Provide the (x, y) coordinate of the cell's center where the given text is located.  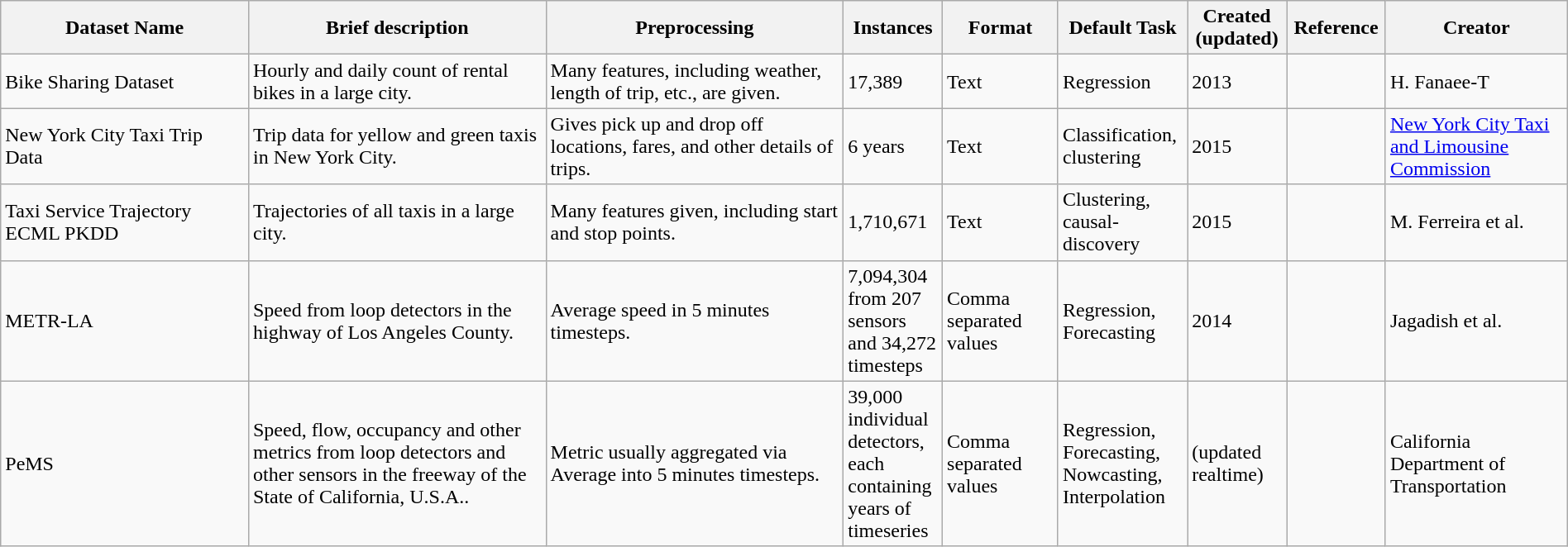
Metric usually aggregated via Average into 5 minutes timesteps. (695, 464)
Average speed in 5 minutes timesteps. (695, 321)
Clustering, causal-discovery (1122, 222)
Instances (893, 28)
Speed, flow, occupancy and other metrics from loop detectors and other sensors in the freeway of the State of California, U.S.A.. (397, 464)
Speed from loop detectors in the highway of Los Angeles County. (397, 321)
Regression, Forecasting, Nowcasting, Interpolation (1122, 464)
PeMS (125, 464)
Format (1001, 28)
Taxi Service Trajectory ECML PKDD (125, 222)
1,710,671 (893, 222)
New York City Taxi and Limousine Commission (1476, 146)
Brief description (397, 28)
Trajectories of all taxis in a large city. (397, 222)
Preprocessing (695, 28)
(updated realtime) (1237, 464)
Gives pick up and drop off locations, fares, and other details of trips. (695, 146)
Regression, Forecasting (1122, 321)
Created (updated) (1237, 28)
Hourly and daily count of rental bikes in a large city. (397, 81)
H. Fanaee-T (1476, 81)
Dataset Name (125, 28)
17,389 (893, 81)
M. Ferreira et al. (1476, 222)
Many features given, including start and stop points. (695, 222)
California Department of Transportation (1476, 464)
Default Task (1122, 28)
METR-LA (125, 321)
Bike Sharing Dataset (125, 81)
39,000 individual detectors, each containing years of timeseries (893, 464)
Jagadish et al. (1476, 321)
Creator (1476, 28)
Trip data for yellow and green taxis in New York City. (397, 146)
Regression (1122, 81)
6 years (893, 146)
7,094,304 from 207 sensors and 34,272 timesteps (893, 321)
2013 (1237, 81)
2014 (1237, 321)
Many features, including weather, length of trip, etc., are given. (695, 81)
New York City Taxi Trip Data (125, 146)
Reference (1336, 28)
Classification, clustering (1122, 146)
